Find where the given text appears and provide that cell's center as [X, Y] coordinate. 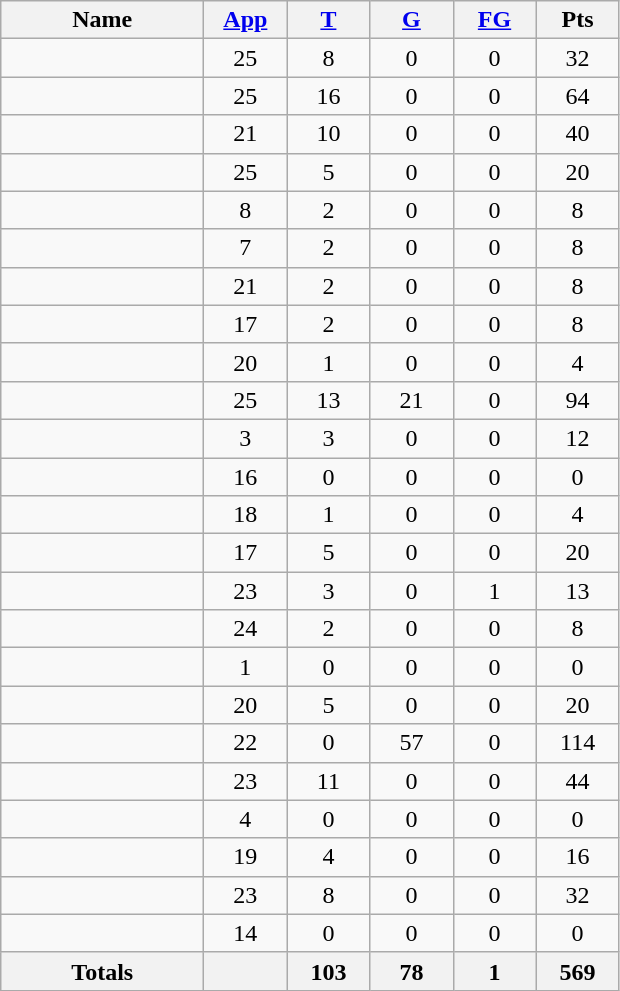
Totals [102, 971]
Name [102, 20]
7 [246, 248]
T [328, 20]
24 [246, 629]
Pts [578, 20]
11 [328, 781]
78 [412, 971]
569 [578, 971]
114 [578, 743]
12 [578, 438]
G [412, 20]
18 [246, 515]
App [246, 20]
19 [246, 857]
44 [578, 781]
FG [494, 20]
22 [246, 743]
64 [578, 96]
10 [328, 134]
14 [246, 933]
40 [578, 134]
103 [328, 971]
57 [412, 743]
94 [578, 400]
